From the cell containing the given text, extract its center point as (x, y) coordinate. 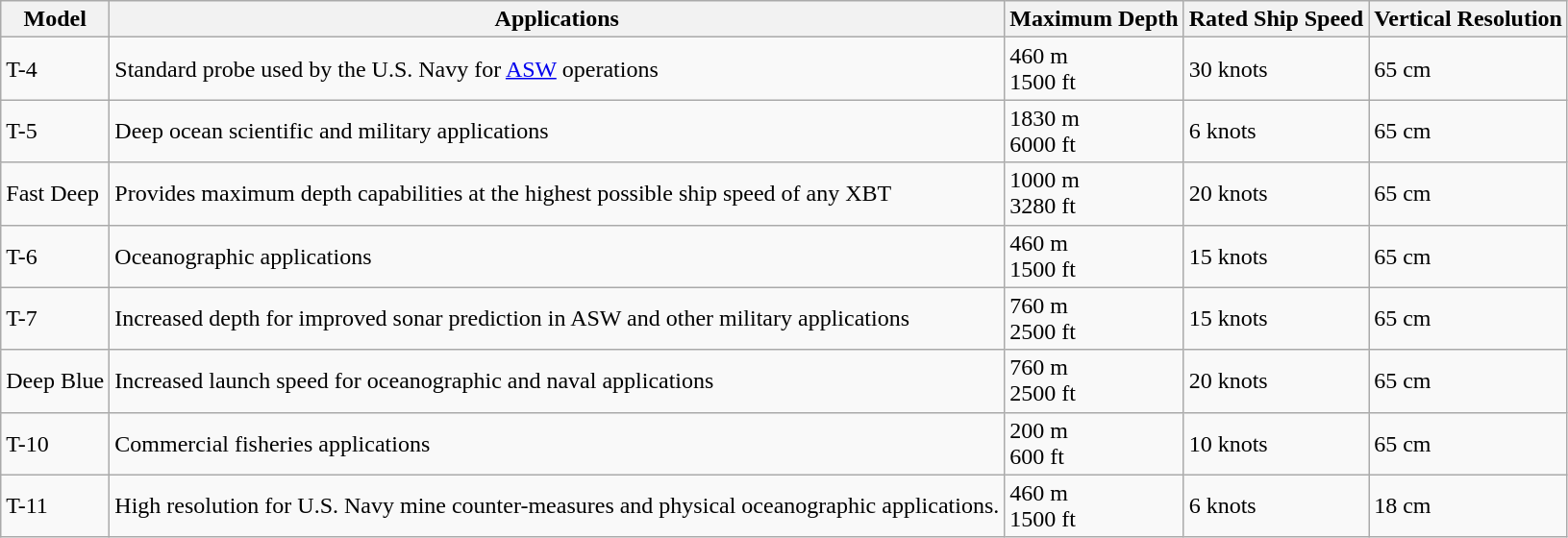
Increased depth for improved sonar prediction in ASW and other military applications (558, 319)
200 m600 ft (1094, 444)
T-7 (56, 319)
Maximum Depth (1094, 19)
1000 m3280 ft (1094, 194)
460 m 1500 ft (1094, 69)
T-5 (56, 131)
Commercial fisheries applications (558, 444)
Deep ocean scientific and military applications (558, 131)
Model (56, 19)
T-6 (56, 256)
Vertical Resolution (1469, 19)
18 cm (1469, 505)
Rated Ship Speed (1276, 19)
Standard probe used by the U.S. Navy for ASW operations (558, 69)
10 knots (1276, 444)
Oceanographic applications (558, 256)
Applications (558, 19)
30 knots (1276, 69)
Deep Blue (56, 380)
Provides maximum depth capabilities at the highest possible ship speed of any XBT (558, 194)
Fast Deep (56, 194)
1830 m 6000 ft (1094, 131)
T-4 (56, 69)
T-10 (56, 444)
T-11 (56, 505)
High resolution for U.S. Navy mine counter-measures and physical oceanographic applications. (558, 505)
Increased launch speed for oceanographic and naval applications (558, 380)
